Capture the cell that displays the provided text and extract its (x, y) central coordinate. 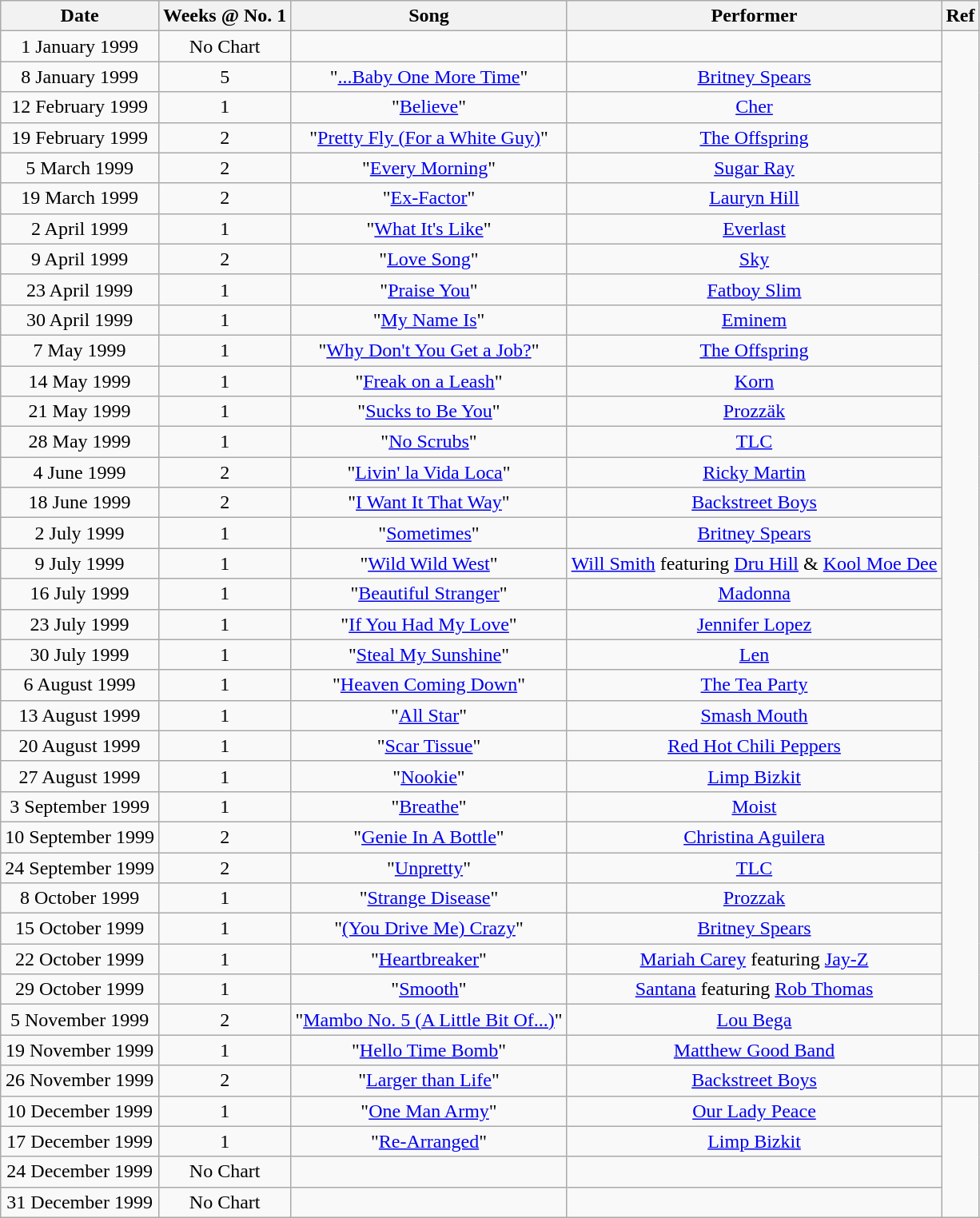
"My Name Is" (428, 320)
"Livin' la Vida Loca" (428, 472)
"(You Drive Me) Crazy" (428, 929)
Eminem (755, 320)
29 October 1999 (80, 989)
"Wild Wild West" (428, 563)
"All Star" (428, 715)
22 October 1999 (80, 959)
"Strange Disease" (428, 898)
19 March 1999 (80, 198)
19 February 1999 (80, 137)
Korn (755, 381)
8 January 1999 (80, 77)
"Mambo No. 5 (A Little Bit Of...)" (428, 1020)
Moist (755, 806)
19 November 1999 (80, 1050)
6 August 1999 (80, 685)
10 September 1999 (80, 837)
1 January 1999 (80, 46)
Lauryn Hill (755, 198)
2 April 1999 (80, 229)
12 February 1999 (80, 107)
14 May 1999 (80, 381)
Lou Bega (755, 1020)
Sugar Ray (755, 168)
Ricky Martin (755, 472)
Cher (755, 107)
"Love Song" (428, 259)
"Larger than Life" (428, 1081)
5 March 1999 (80, 168)
"Steal My Sunshine" (428, 655)
"Heartbreaker" (428, 959)
Jennifer Lopez (755, 624)
Christina Aguilera (755, 837)
"Genie In A Bottle" (428, 837)
Matthew Good Band (755, 1050)
Will Smith featuring Dru Hill & Kool Moe Dee (755, 563)
"Unpretty" (428, 867)
Smash Mouth (755, 715)
"Heaven Coming Down" (428, 685)
30 July 1999 (80, 655)
"Smooth" (428, 989)
Santana featuring Rob Thomas (755, 989)
5 (224, 77)
23 July 1999 (80, 624)
15 October 1999 (80, 929)
Red Hot Chili Peppers (755, 746)
18 June 1999 (80, 503)
"I Want It That Way" (428, 503)
Weeks @ No. 1 (224, 16)
16 July 1999 (80, 594)
27 August 1999 (80, 776)
Everlast (755, 229)
"Nookie" (428, 776)
23 April 1999 (80, 289)
Fatboy Slim (755, 289)
"No Scrubs" (428, 442)
"Pretty Fly (For a White Guy)" (428, 137)
26 November 1999 (80, 1081)
"Scar Tissue" (428, 746)
Performer (755, 16)
"Praise You" (428, 289)
"If You Had My Love" (428, 624)
Date (80, 16)
"Hello Time Bomb" (428, 1050)
The Tea Party (755, 685)
Madonna (755, 594)
"Beautiful Stranger" (428, 594)
Ref (961, 16)
7 May 1999 (80, 350)
Prozzäk (755, 412)
4 June 1999 (80, 472)
24 September 1999 (80, 867)
Mariah Carey featuring Jay-Z (755, 959)
31 December 1999 (80, 1202)
5 November 1999 (80, 1020)
2 July 1999 (80, 533)
"Ex-Factor" (428, 198)
"Believe" (428, 107)
24 December 1999 (80, 1172)
"Sometimes" (428, 533)
3 September 1999 (80, 806)
13 August 1999 (80, 715)
9 April 1999 (80, 259)
"Re-Arranged" (428, 1141)
"Freak on a Leash" (428, 381)
"One Man Army" (428, 1111)
20 August 1999 (80, 746)
8 October 1999 (80, 898)
Song (428, 16)
"...Baby One More Time" (428, 77)
9 July 1999 (80, 563)
Len (755, 655)
"What It's Like" (428, 229)
"Breathe" (428, 806)
Our Lady Peace (755, 1111)
Prozzak (755, 898)
17 December 1999 (80, 1141)
10 December 1999 (80, 1111)
"Sucks to Be You" (428, 412)
"Every Morning" (428, 168)
Sky (755, 259)
"Why Don't You Get a Job?" (428, 350)
21 May 1999 (80, 412)
30 April 1999 (80, 320)
28 May 1999 (80, 442)
